Locate the cell with the specified text and output its [X, Y] center coordinate. 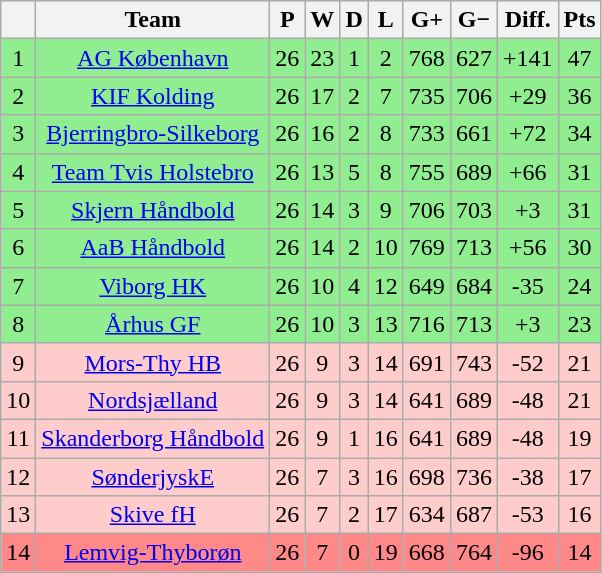
+56 [528, 248]
733 [426, 134]
AG København [153, 58]
AaB Håndbold [153, 248]
34 [580, 134]
Diff. [528, 20]
764 [474, 553]
30 [580, 248]
+29 [528, 96]
Lemvig-Thyborøn [153, 553]
47 [580, 58]
Team Tvis Holstebro [153, 172]
+72 [528, 134]
D [354, 20]
Skanderborg Håndbold [153, 438]
703 [474, 210]
W [322, 20]
768 [426, 58]
668 [426, 553]
24 [580, 286]
661 [474, 134]
-53 [528, 515]
716 [426, 324]
634 [426, 515]
-96 [528, 553]
Nordsjælland [153, 400]
-52 [528, 362]
36 [580, 96]
743 [474, 362]
735 [426, 96]
Bjerringbro-Silkeborg [153, 134]
Skjern Håndbold [153, 210]
+141 [528, 58]
+66 [528, 172]
691 [426, 362]
-35 [528, 286]
P [288, 20]
Århus GF [153, 324]
698 [426, 477]
SønderjyskE [153, 477]
627 [474, 58]
755 [426, 172]
-38 [528, 477]
Pts [580, 20]
736 [474, 477]
KIF Kolding [153, 96]
Viborg HK [153, 286]
G+ [426, 20]
684 [474, 286]
Mors-Thy HB [153, 362]
G− [474, 20]
0 [354, 553]
687 [474, 515]
649 [426, 286]
L [386, 20]
Skive fH [153, 515]
6 [18, 248]
11 [18, 438]
Team [153, 20]
769 [426, 248]
